Capture the cell that displays the provided text and extract its (x, y) central coordinate. 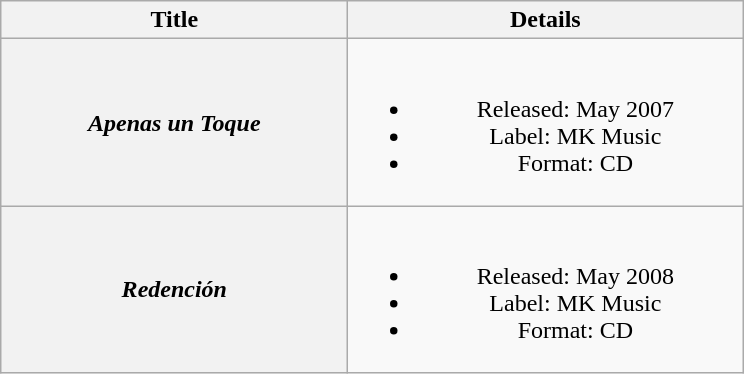
Released: May 2007Label: MK MusicFormat: CD (546, 122)
Released: May 2008Label: MK MusicFormat: CD (546, 290)
Details (546, 20)
Redención (174, 290)
Apenas un Toque (174, 122)
Title (174, 20)
